Return (x, y) of the center of cell containing provided text 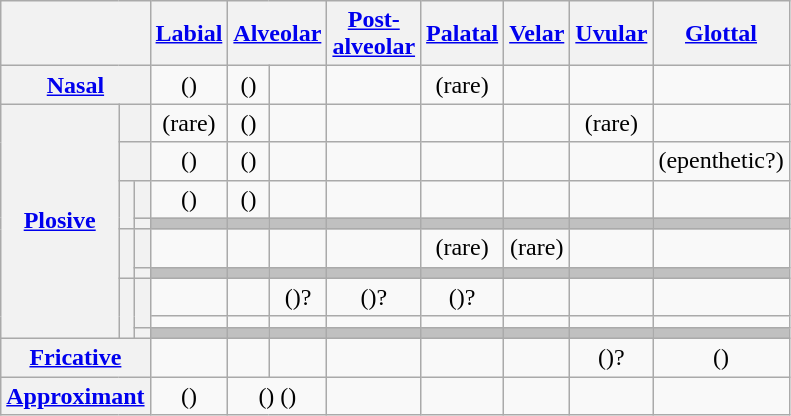
(epenthetic?) (721, 161)
Velar (537, 34)
Glottal (721, 34)
Post-alveolar (374, 34)
Plosive (60, 222)
Alveolar (278, 34)
Approximant (76, 395)
Fricative (76, 357)
Palatal (462, 34)
() () (278, 395)
Labial (189, 34)
Nasal (76, 85)
Uvular (612, 34)
